Determine the [x, y] coordinate at the center of the cell enclosing the given text.  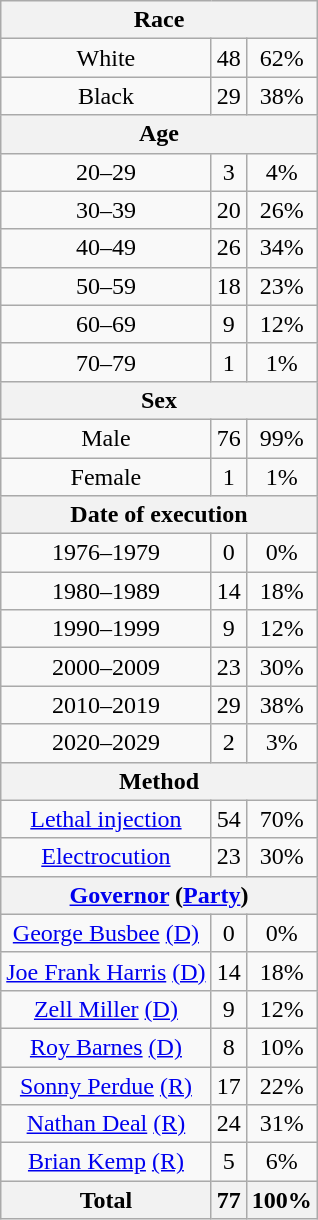
77 [228, 1200]
Sex [159, 400]
5 [228, 1162]
8 [228, 1047]
Black [106, 96]
1980–1989 [106, 591]
Race [159, 20]
1976–1979 [106, 553]
2000–2009 [106, 667]
54 [228, 819]
6% [282, 1162]
Zell Miller (D) [106, 1009]
Total [106, 1200]
70% [282, 819]
Roy Barnes (D) [106, 1047]
18 [228, 286]
Age [159, 134]
26% [282, 210]
40–49 [106, 248]
Sonny Perdue (R) [106, 1085]
Female [106, 477]
4% [282, 172]
31% [282, 1124]
22% [282, 1085]
100% [282, 1200]
60–69 [106, 324]
23% [282, 286]
62% [282, 58]
26 [228, 248]
Male [106, 438]
30–39 [106, 210]
34% [282, 248]
20–29 [106, 172]
48 [228, 58]
2020–2029 [106, 743]
Joe Frank Harris (D) [106, 971]
2010–2019 [106, 705]
24 [228, 1124]
50–59 [106, 286]
3 [228, 172]
1990–1999 [106, 629]
17 [228, 1085]
20 [228, 210]
3% [282, 743]
10% [282, 1047]
2 [228, 743]
George Busbee (D) [106, 933]
Governor (Party) [159, 895]
76 [228, 438]
70–79 [106, 362]
Date of execution [159, 515]
99% [282, 438]
Nathan Deal (R) [106, 1124]
Brian Kemp (R) [106, 1162]
Electrocution [106, 857]
Method [159, 781]
Lethal injection [106, 819]
White [106, 58]
